Locate the cell with the specified text and output its [x, y] center coordinate. 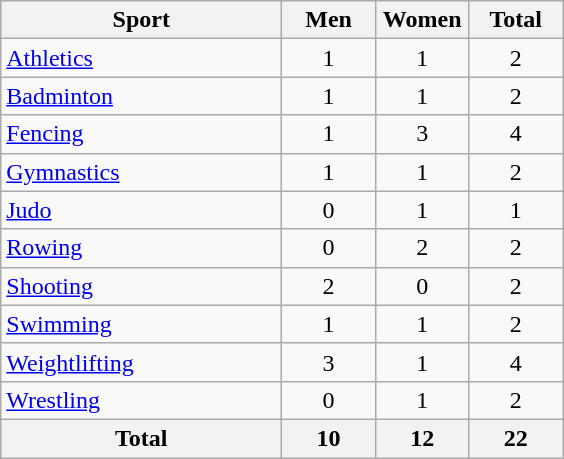
Swimming [142, 324]
12 [422, 438]
10 [329, 438]
Wrestling [142, 400]
Fencing [142, 134]
Shooting [142, 286]
Athletics [142, 58]
Weightlifting [142, 362]
Judo [142, 210]
Sport [142, 20]
Badminton [142, 96]
Gymnastics [142, 172]
Rowing [142, 248]
Men [329, 20]
22 [516, 438]
Women [422, 20]
